Detect which cell encompasses the target text, then output its (x, y) center coordinate. 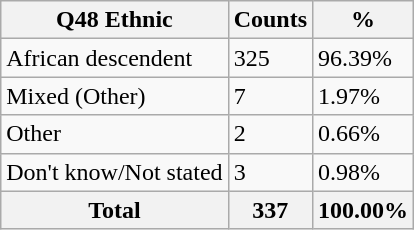
3 (270, 172)
Q48 Ethnic (114, 20)
Counts (270, 20)
1.97% (364, 96)
2 (270, 134)
Mixed (Other) (114, 96)
0.98% (364, 172)
Other (114, 134)
African descendent (114, 58)
0.66% (364, 134)
325 (270, 58)
Don't know/Not stated (114, 172)
7 (270, 96)
Total (114, 210)
100.00% (364, 210)
337 (270, 210)
96.39% (364, 58)
% (364, 20)
